From the cell containing the given text, extract its center point as (X, Y) coordinate. 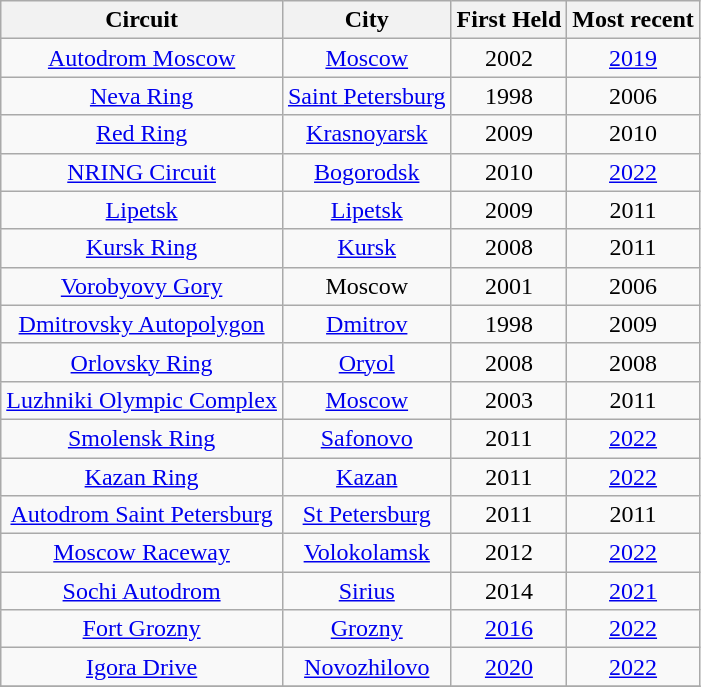
Saint Petersburg (366, 96)
Most recent (634, 20)
Kursk Ring (142, 248)
Grozny (366, 629)
Dmitrov (366, 324)
2016 (509, 629)
Kazan (366, 477)
2001 (509, 286)
City (366, 20)
Kursk (366, 248)
2002 (509, 58)
Sochi Autodrom (142, 591)
NRING Circuit (142, 172)
Bogorodsk (366, 172)
Novozhilovo (366, 667)
Moscow Raceway (142, 553)
Krasnoyarsk (366, 134)
Vorobyovy Gory (142, 286)
Oryol (366, 362)
First Held (509, 20)
Smolensk Ring (142, 438)
Igora Drive (142, 667)
2021 (634, 591)
Sirius (366, 591)
Fort Grozny (142, 629)
Volokolamsk (366, 553)
Neva Ring (142, 96)
2014 (509, 591)
2019 (634, 58)
Dmitrovsky Autopolygon (142, 324)
Luzhniki Olympic Complex (142, 400)
Circuit (142, 20)
2020 (509, 667)
Autodrom Moscow (142, 58)
2003 (509, 400)
Orlovsky Ring (142, 362)
Safonovo (366, 438)
Kazan Ring (142, 477)
St Petersburg (366, 515)
Autodrom Saint Petersburg (142, 515)
2012 (509, 553)
Red Ring (142, 134)
